Locate the cell with the specified text and output its [X, Y] center coordinate. 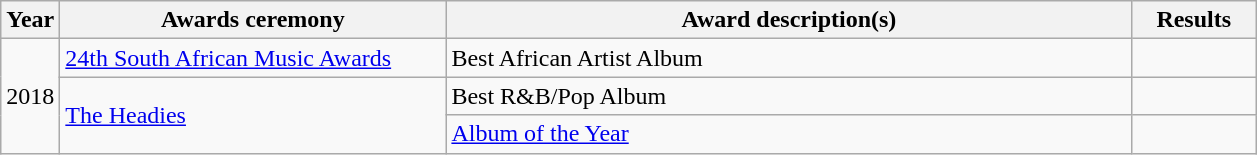
Awards ceremony [253, 20]
24th South African Music Awards [253, 58]
Results [1194, 20]
2018 [30, 96]
Award description(s) [789, 20]
Album of the Year [789, 134]
Year [30, 20]
Best R&B/Pop Album [789, 96]
The Headies [253, 115]
Best African Artist Album [789, 58]
